Output the [x, y] coordinate of the center of the cell containing the given text.  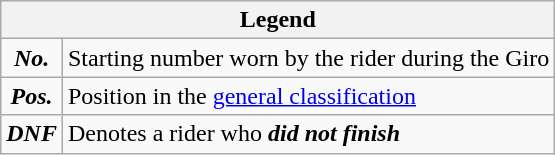
Denotes a rider who did not finish [308, 134]
No. [32, 58]
DNF [32, 134]
Starting number worn by the rider during the Giro [308, 58]
Legend [278, 20]
Position in the general classification [308, 96]
Pos. [32, 96]
